Determine the [x, y] coordinate at the center of the cell enclosing the given text.  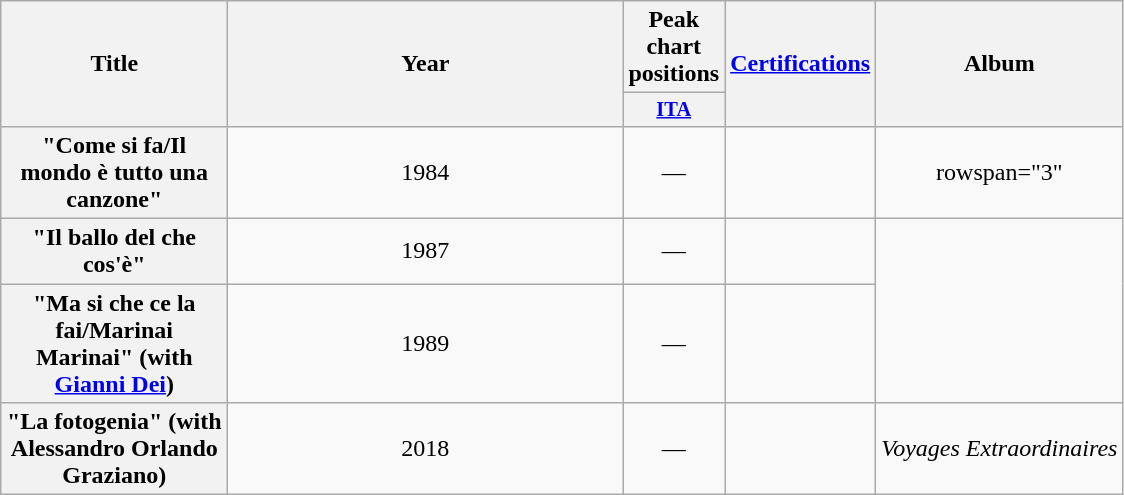
"Il ballo del che cos'è" [114, 252]
1989 [426, 344]
Certifications [800, 64]
2018 [426, 449]
Album [1000, 64]
1984 [426, 172]
Title [114, 64]
rowspan="3" [1000, 172]
"Ma si che ce la fai/Marinai Marinai" (with Gianni Dei) [114, 344]
Year [426, 64]
Peak chart positions [674, 47]
"La fotogenia" (with Alessandro Orlando Graziano) [114, 449]
Voyages Extraordinaires [1000, 449]
ITA [674, 110]
"Come si fa/Il mondo è tutto una canzone" [114, 172]
1987 [426, 252]
